For the text-containing cell, return its midpoint in [x, y] coordinate format. 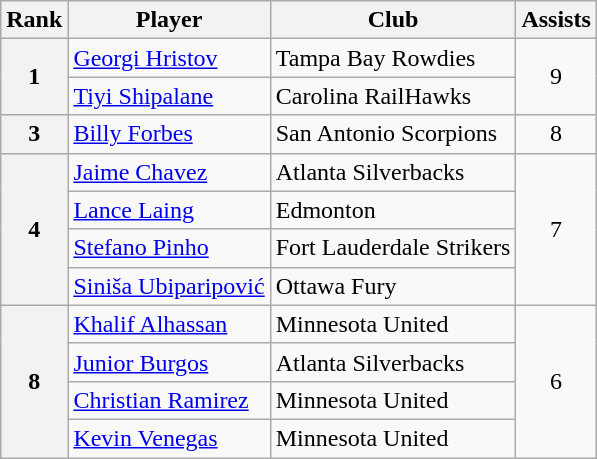
Tiyi Shipalane [169, 96]
Khalif Alhassan [169, 324]
Assists [556, 20]
Tampa Bay Rowdies [393, 58]
Lance Laing [169, 210]
Jaime Chavez [169, 172]
Club [393, 20]
Junior Burgos [169, 362]
Fort Lauderdale Strikers [393, 248]
Edmonton [393, 210]
Christian Ramirez [169, 400]
Carolina RailHawks [393, 96]
Stefano Pinho [169, 248]
Player [169, 20]
1 [34, 77]
3 [34, 134]
9 [556, 77]
Georgi Hristov [169, 58]
4 [34, 229]
6 [556, 381]
San Antonio Scorpions [393, 134]
Ottawa Fury [393, 286]
7 [556, 229]
Rank [34, 20]
Siniša Ubiparipović [169, 286]
Kevin Venegas [169, 438]
Billy Forbes [169, 134]
